Return [X, Y] of the center of cell containing provided text 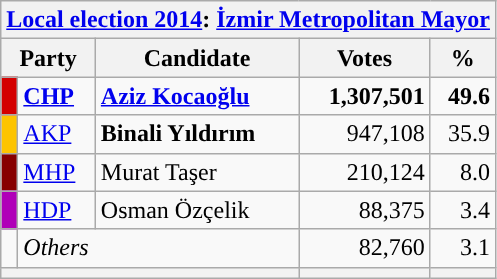
MHP [57, 172]
8.0 [462, 172]
82,760 [365, 248]
1,307,501 [365, 96]
88,375 [365, 210]
49.6 [462, 96]
CHP [57, 96]
Local election 2014: İzmir Metropolitan Mayor [248, 20]
AKP [57, 134]
% [462, 58]
HDP [57, 210]
Aziz Kocaoğlu [196, 96]
Osman Özçelik [196, 210]
210,124 [365, 172]
3.1 [462, 248]
Party [48, 58]
Others [158, 248]
Votes [365, 58]
Candidate [196, 58]
Binali Yıldırım [196, 134]
Murat Taşer [196, 172]
947,108 [365, 134]
35.9 [462, 134]
3.4 [462, 210]
